Return (x, y) of the center of cell containing provided text 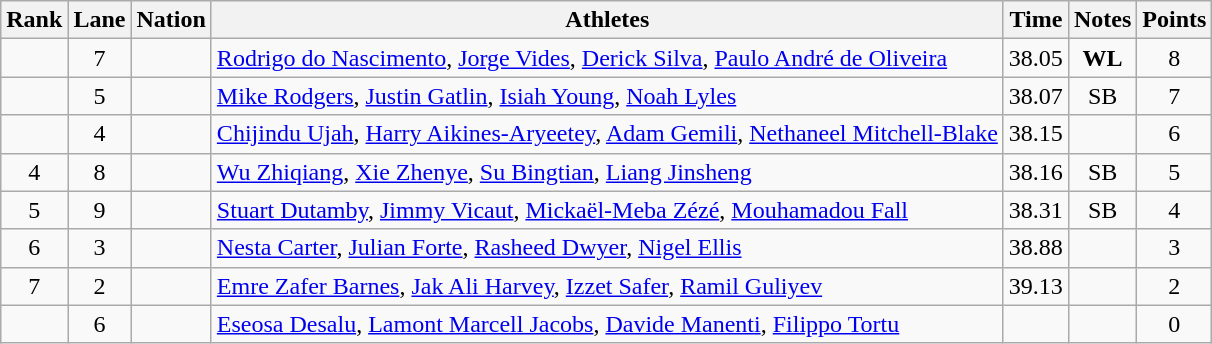
Mike Rodgers, Justin Gatlin, Isiah Young, Noah Lyles (607, 96)
Rodrigo do Nascimento, Jorge Vides, Derick Silva, Paulo André de Oliveira (607, 58)
38.15 (1036, 134)
Eseosa Desalu, Lamont Marcell Jacobs, Davide Manenti, Filippo Tortu (607, 324)
WL (1102, 58)
38.31 (1036, 210)
Rank (34, 20)
38.07 (1036, 96)
Stuart Dutamby, Jimmy Vicaut, Mickaël-Meba Zézé, Mouhamadou Fall (607, 210)
Time (1036, 20)
38.05 (1036, 58)
0 (1174, 324)
39.13 (1036, 286)
Points (1174, 20)
38.16 (1036, 172)
38.88 (1036, 248)
Nesta Carter, Julian Forte, Rasheed Dwyer, Nigel Ellis (607, 248)
Notes (1102, 20)
Athletes (607, 20)
Lane (100, 20)
Chijindu Ujah, Harry Aikines-Aryeetey, Adam Gemili, Nethaneel Mitchell-Blake (607, 134)
Wu Zhiqiang, Xie Zhenye, Su Bingtian, Liang Jinsheng (607, 172)
Emre Zafer Barnes, Jak Ali Harvey, Izzet Safer, Ramil Guliyev (607, 286)
Nation (171, 20)
9 (100, 210)
